For the text-containing cell, return its midpoint in (x, y) coordinate format. 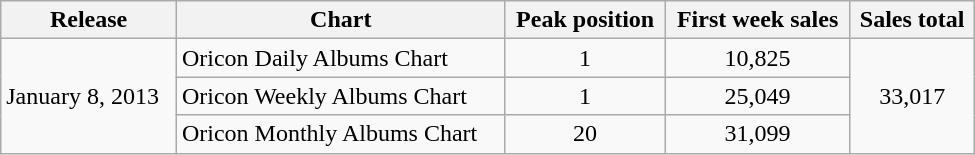
25,049 (758, 96)
Release (89, 20)
Oricon Weekly Albums Chart (340, 96)
31,099 (758, 134)
Oricon Daily Albums Chart (340, 58)
Sales total (912, 20)
Chart (340, 20)
January 8, 2013 (89, 96)
33,017 (912, 96)
Peak position (585, 20)
Oricon Monthly Albums Chart (340, 134)
First week sales (758, 20)
10,825 (758, 58)
20 (585, 134)
